Pinpoint the cell where the given text exists, returning its (x, y) midpoint coordinate. 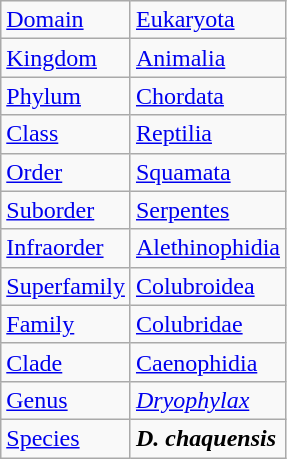
Species (66, 438)
Order (66, 172)
D. chaquensis (208, 438)
Family (66, 324)
Colubridae (208, 324)
Chordata (208, 96)
Infraorder (66, 248)
Eukaryota (208, 20)
Superfamily (66, 286)
Domain (66, 20)
Class (66, 134)
Genus (66, 400)
Alethinophidia (208, 248)
Animalia (208, 58)
Reptilia (208, 134)
Colubroidea (208, 286)
Serpentes (208, 210)
Kingdom (66, 58)
Clade (66, 362)
Phylum (66, 96)
Caenophidia (208, 362)
Dryophylax (208, 400)
Suborder (66, 210)
Squamata (208, 172)
